Scan for the cell matching the given text and deliver its [X, Y] coordinate at center. 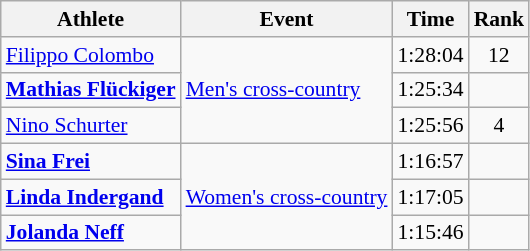
Sina Frei [91, 162]
Rank [500, 19]
Mathias Flückiger [91, 90]
1:17:05 [430, 197]
Jolanda Neff [91, 233]
Women's cross-country [287, 198]
4 [500, 126]
12 [500, 55]
1:25:34 [430, 90]
1:15:46 [430, 233]
Event [287, 19]
Linda Indergand [91, 197]
1:16:57 [430, 162]
Athlete [91, 19]
1:28:04 [430, 55]
Filippo Colombo [91, 55]
1:25:56 [430, 126]
Time [430, 19]
Men's cross-country [287, 90]
Nino Schurter [91, 126]
